Return the (x, y) coordinate for the center point of the cell that contains the specified text.  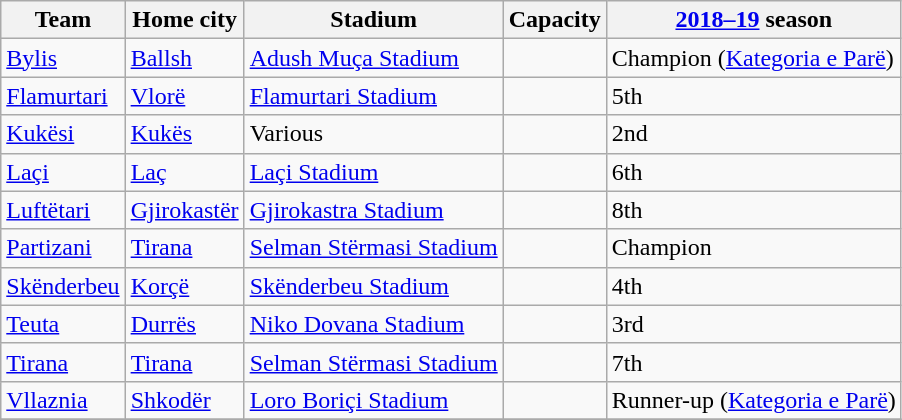
Stadium (374, 20)
Teuta (63, 324)
Luftëtari (63, 210)
Kukës (184, 134)
Gjirokastër (184, 210)
Ballsh (184, 58)
Gjirokastra Stadium (374, 210)
Korçë (184, 286)
Team (63, 20)
Laçi (63, 172)
Durrës (184, 324)
Runner-up (Kategoria e Parë) (754, 400)
Loro Boriçi Stadium (374, 400)
4th (754, 286)
Skënderbeu (63, 286)
2018–19 season (754, 20)
Kukësi (63, 134)
Niko Dovana Stadium (374, 324)
8th (754, 210)
Various (374, 134)
Partizani (63, 248)
Vllaznia (63, 400)
Vlorë (184, 96)
Capacity (554, 20)
Laç (184, 172)
Adush Muça Stadium (374, 58)
3rd (754, 324)
Bylis (63, 58)
2nd (754, 134)
Home city (184, 20)
Skënderbeu Stadium (374, 286)
7th (754, 362)
6th (754, 172)
Flamurtari (63, 96)
Flamurtari Stadium (374, 96)
Champion (Kategoria e Parë) (754, 58)
5th (754, 96)
Shkodër (184, 400)
Laçi Stadium (374, 172)
Champion (754, 248)
